Determine the (x, y) coordinate at the center of the cell enclosing the given text.  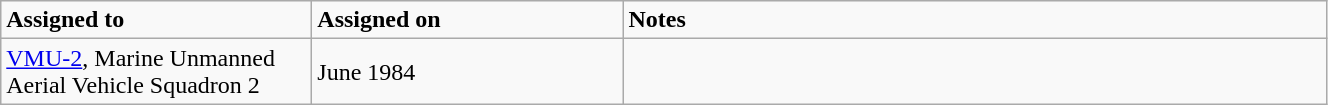
Notes (975, 20)
VMU-2, Marine Unmanned Aerial Vehicle Squadron 2 (156, 72)
Assigned on (468, 20)
June 1984 (468, 72)
Assigned to (156, 20)
